For the text-containing cell, return its midpoint in (x, y) coordinate format. 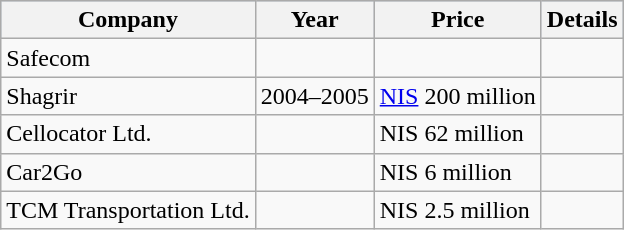
Cellocator Ltd. (128, 134)
2004–2005 (314, 96)
Details (582, 20)
Price (458, 20)
Car2Go (128, 172)
NIS 6 million (458, 172)
TCM Transportation Ltd. (128, 210)
Company (128, 20)
Safecom (128, 58)
Year (314, 20)
Shagrir (128, 96)
NIS 200 million (458, 96)
NIS 2.5 million (458, 210)
NIS 62 million (458, 134)
